Provide the [x, y] coordinate of the cell's center where the given text is located.  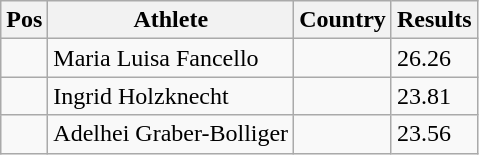
Maria Luisa Fancello [171, 58]
26.26 [434, 58]
23.56 [434, 134]
Athlete [171, 20]
Country [343, 20]
Results [434, 20]
Adelhei Graber-Bolliger [171, 134]
Pos [24, 20]
Ingrid Holzknecht [171, 96]
23.81 [434, 96]
